Pinpoint the cell where the given text exists, returning its [x, y] midpoint coordinate. 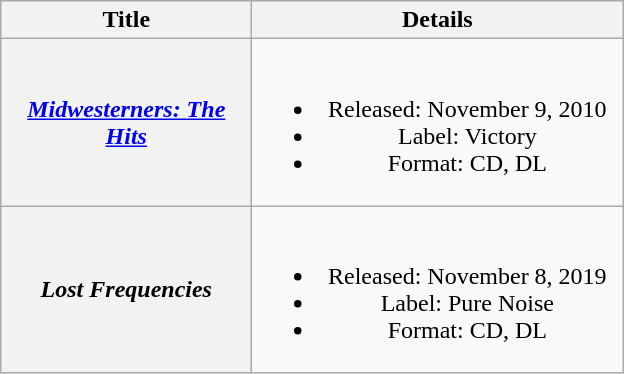
Title [126, 20]
Released: November 9, 2010Label: VictoryFormat: CD, DL [438, 122]
Released: November 8, 2019Label: Pure NoiseFormat: CD, DL [438, 290]
Details [438, 20]
Lost Frequencies [126, 290]
Midwesterners: The Hits [126, 122]
